Determine the (X, Y) coordinate at the center of the cell enclosing the given text.  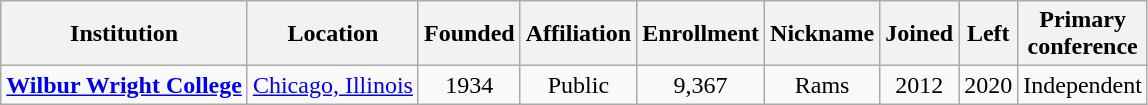
Location (332, 34)
Affiliation (578, 34)
Left (988, 34)
Institution (124, 34)
Enrollment (701, 34)
1934 (469, 85)
Primaryconference (1083, 34)
Nickname (822, 34)
Independent (1083, 85)
Wilbur Wright College (124, 85)
2012 (920, 85)
Chicago, Illinois (332, 85)
Rams (822, 85)
2020 (988, 85)
Founded (469, 34)
Public (578, 85)
9,367 (701, 85)
Joined (920, 34)
